Pinpoint the cell where the given text exists, returning its [X, Y] midpoint coordinate. 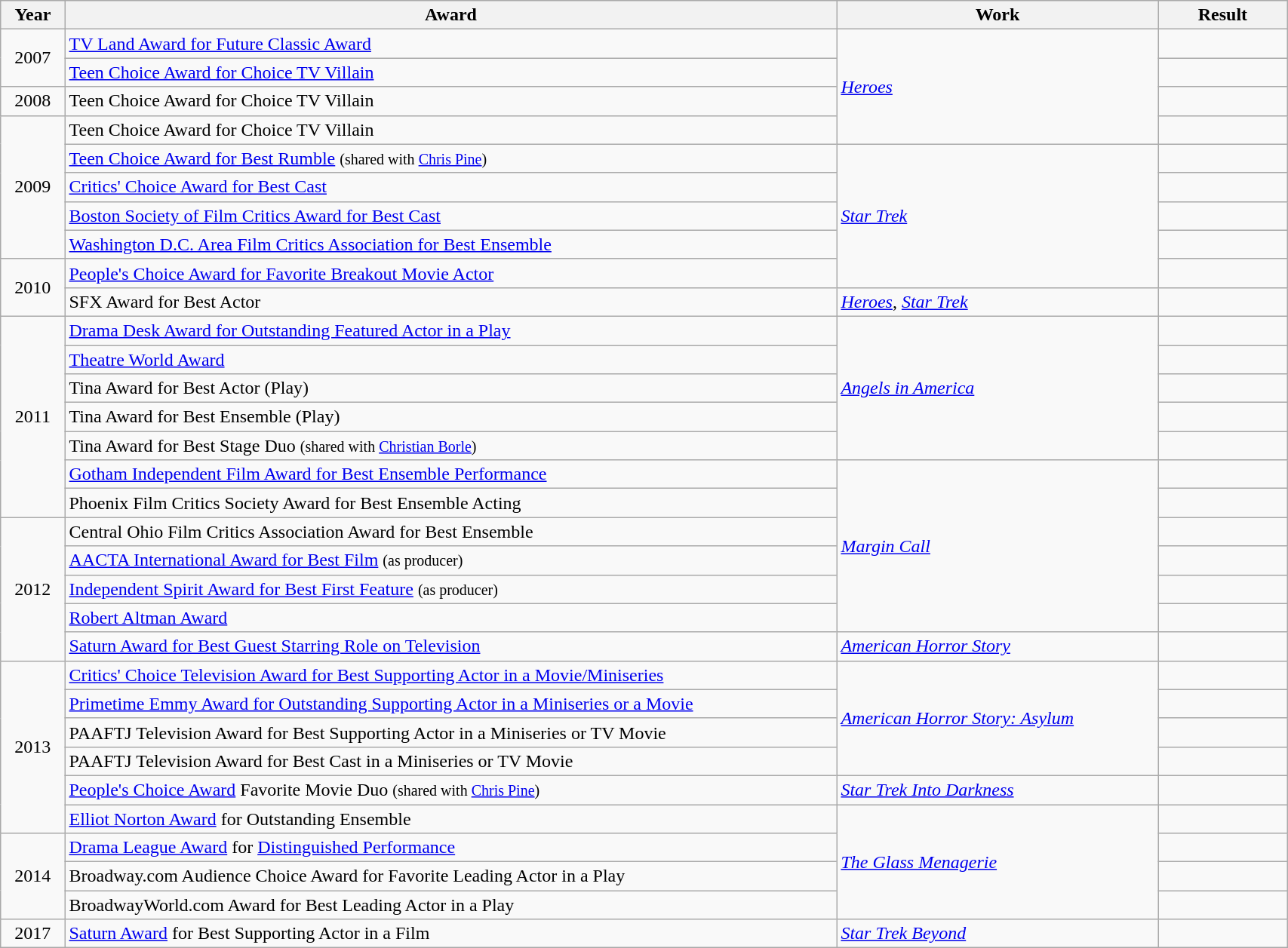
2010 [33, 287]
Tina Award for Best Stage Duo (shared with Christian Borle) [451, 446]
Year [33, 15]
Saturn Award for Best Guest Starring Role on Television [451, 646]
Star Trek [998, 216]
2008 [33, 101]
Work [998, 15]
Theatre World Award [451, 360]
Phoenix Film Critics Society Award for Best Ensemble Acting [451, 503]
Robert Altman Award [451, 618]
Critics' Choice Award for Best Cast [451, 187]
Saturn Award for Best Supporting Actor in a Film [451, 934]
PAAFTJ Television Award for Best Supporting Actor in a Miniseries or TV Movie [451, 732]
Award [451, 15]
Primetime Emmy Award for Outstanding Supporting Actor in a Miniseries or a Movie [451, 704]
2017 [33, 934]
2007 [33, 58]
2014 [33, 876]
Central Ohio Film Critics Association Award for Best Ensemble [451, 532]
People's Choice Award Favorite Movie Duo (shared with Chris Pine) [451, 790]
Tina Award for Best Actor (Play) [451, 388]
Tina Award for Best Ensemble (Play) [451, 417]
Independent Spirit Award for Best First Feature (as producer) [451, 589]
Star Trek Into Darkness [998, 790]
American Horror Story: Asylum [998, 718]
Result [1222, 15]
2012 [33, 589]
Drama Desk Award for Outstanding Featured Actor in a Play [451, 330]
BroadwayWorld.com Award for Best Leading Actor in a Play [451, 905]
Gotham Independent Film Award for Best Ensemble Performance [451, 474]
Angels in America [998, 388]
Heroes, Star Trek [998, 302]
Margin Call [998, 546]
Star Trek Beyond [998, 934]
Drama League Award for Distinguished Performance [451, 848]
2013 [33, 747]
SFX Award for Best Actor [451, 302]
Boston Society of Film Critics Award for Best Cast [451, 216]
Heroes [998, 87]
PAAFTJ Television Award for Best Cast in a Miniseries or TV Movie [451, 761]
AACTA International Award for Best Film (as producer) [451, 560]
2009 [33, 187]
American Horror Story [998, 646]
Elliot Norton Award for Outstanding Ensemble [451, 818]
Washington D.C. Area Film Critics Association for Best Ensemble [451, 244]
2011 [33, 416]
Critics' Choice Television Award for Best Supporting Actor in a Movie/Miniseries [451, 675]
Teen Choice Award for Best Rumble (shared with Chris Pine) [451, 158]
Broadway.com Audience Choice Award for Favorite Leading Actor in a Play [451, 876]
The Glass Menagerie [998, 861]
TV Land Award for Future Classic Award [451, 44]
People's Choice Award for Favorite Breakout Movie Actor [451, 273]
